For the text-containing cell, return its midpoint in [x, y] coordinate format. 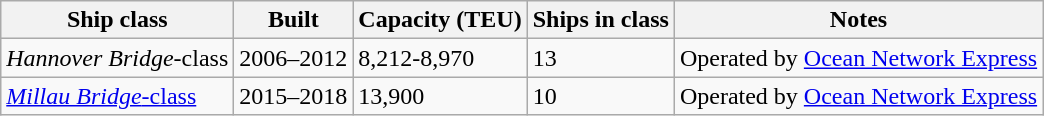
8,212-8,970 [440, 58]
Ships in class [600, 20]
Millau Bridge-class [118, 96]
Built [294, 20]
Notes [858, 20]
10 [600, 96]
Ship class [118, 20]
2006–2012 [294, 58]
2015–2018 [294, 96]
13 [600, 58]
13,900 [440, 96]
Capacity (TEU) [440, 20]
Hannover Bridge-class [118, 58]
